For the text-containing cell, return its midpoint in (x, y) coordinate format. 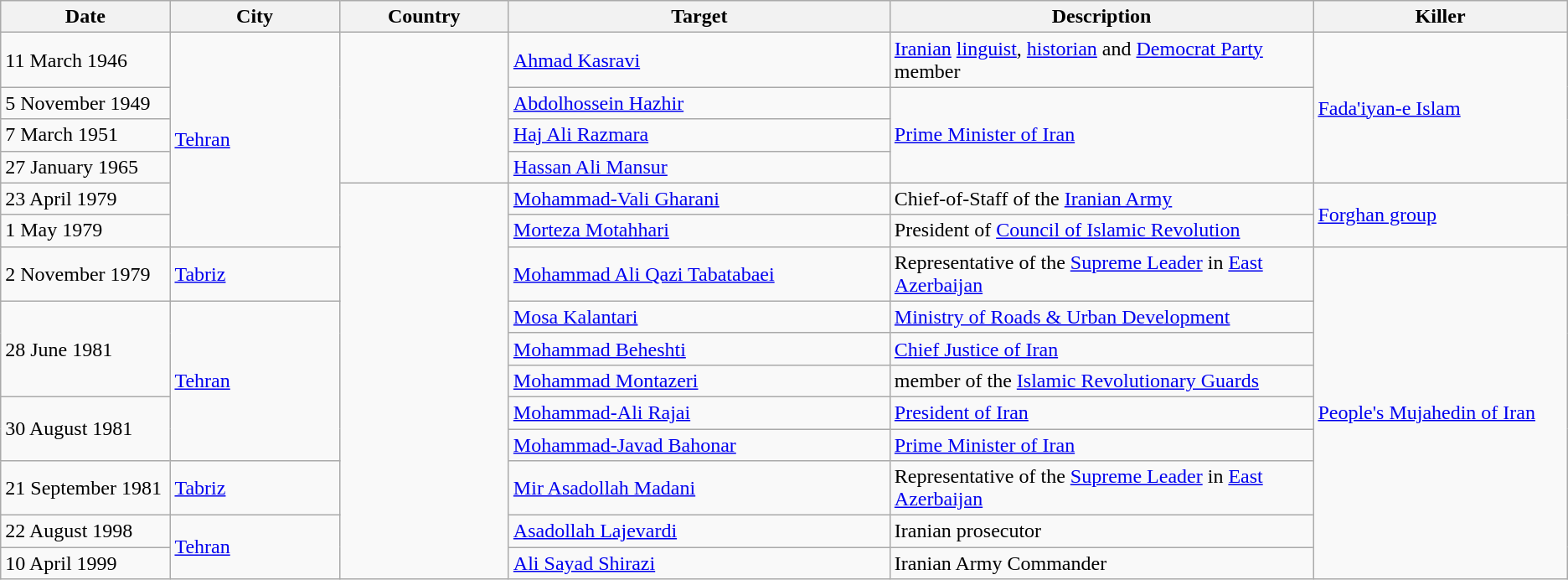
Fada'iyan-e Islam (1441, 107)
Mohammad-Vali Gharani (699, 199)
23 April 1979 (85, 199)
Killer (1441, 17)
Iranian Army Commander (1101, 563)
Mohammad-Ali Rajai (699, 412)
Mosa Kalantari (699, 317)
member of the Islamic Revolutionary Guards (1101, 381)
Morteza Motahhari (699, 230)
5 November 1949 (85, 103)
Chief Justice of Iran (1101, 349)
22 August 1998 (85, 531)
Country (424, 17)
President of Council of Islamic Revolution (1101, 230)
Asadollah Lajevardi (699, 531)
City (255, 17)
Ahmad Kasravi (699, 60)
People's Mujahedin of Iran (1441, 412)
Mir Asadollah Madani (699, 488)
27 January 1965 (85, 167)
Mohammad-Javad Bahonar (699, 445)
Iranian linguist, historian and Democrat Party member (1101, 60)
Mohammad Ali Qazi Tabatabaei (699, 273)
Ali Sayad Shirazi (699, 563)
30 August 1981 (85, 428)
10 April 1999 (85, 563)
21 September 1981 (85, 488)
2 November 1979 (85, 273)
Forghan group (1441, 215)
Haj Ali Razmara (699, 135)
7 March 1951 (85, 135)
Chief-of-Staff of the Iranian Army (1101, 199)
President of Iran (1101, 412)
Date (85, 17)
1 May 1979 (85, 230)
Ministry of Roads & Urban Development (1101, 317)
Hassan Ali Mansur (699, 167)
28 June 1981 (85, 349)
Description (1101, 17)
Mohammad Beheshti (699, 349)
Target (699, 17)
11 March 1946 (85, 60)
Abdolhossein Hazhir (699, 103)
Mohammad Montazeri (699, 381)
Iranian prosecutor (1101, 531)
